Output the [x, y] coordinate of the center of the cell containing the given text.  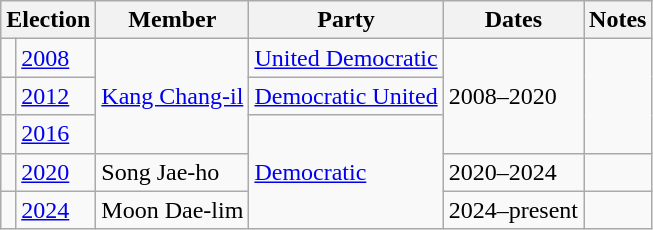
United Democratic [346, 58]
Moon Dae-lim [172, 210]
2008 [56, 58]
2020 [56, 172]
Democratic United [346, 96]
Notes [618, 20]
Kang Chang-il [172, 96]
Song Jae-ho [172, 172]
Dates [513, 20]
Democratic [346, 172]
2024–present [513, 210]
2008–2020 [513, 96]
2020–2024 [513, 172]
Party [346, 20]
2016 [56, 134]
Election [48, 20]
2012 [56, 96]
Member [172, 20]
2024 [56, 210]
